Determine the (X, Y) coordinate at the center of the cell enclosing the given text.  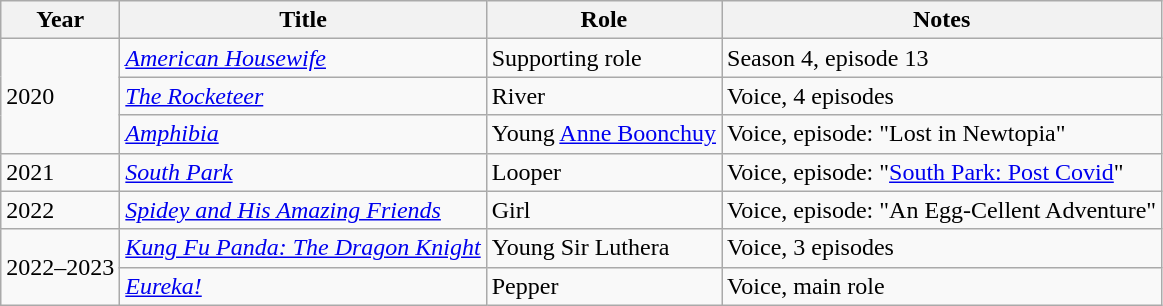
Season 4, episode 13 (942, 58)
Kung Fu Panda: The Dragon Knight (303, 248)
Voice, 4 episodes (942, 96)
Young Anne Boonchuy (604, 134)
Looper (604, 172)
Voice, episode: "An Egg-Cellent Adventure" (942, 210)
Title (303, 20)
Role (604, 20)
2022–2023 (60, 267)
Voice, 3 episodes (942, 248)
The Rocketeer (303, 96)
American Housewife (303, 58)
Pepper (604, 286)
2022 (60, 210)
River (604, 96)
Eureka! (303, 286)
Voice, episode: "South Park: Post Covid" (942, 172)
Voice, episode: "Lost in Newtopia" (942, 134)
Year (60, 20)
South Park (303, 172)
2021 (60, 172)
Amphibia (303, 134)
Girl (604, 210)
Voice, main role (942, 286)
Supporting role (604, 58)
Young Sir Luthera (604, 248)
Notes (942, 20)
2020 (60, 96)
Spidey and His Amazing Friends (303, 210)
